Identify which cell holds the provided text, then report its [X, Y] central coordinate. 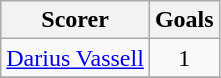
Scorer [76, 20]
Goals [184, 20]
1 [184, 58]
Darius Vassell [76, 58]
